Scan for the cell matching the given text and deliver its (X, Y) coordinate at center. 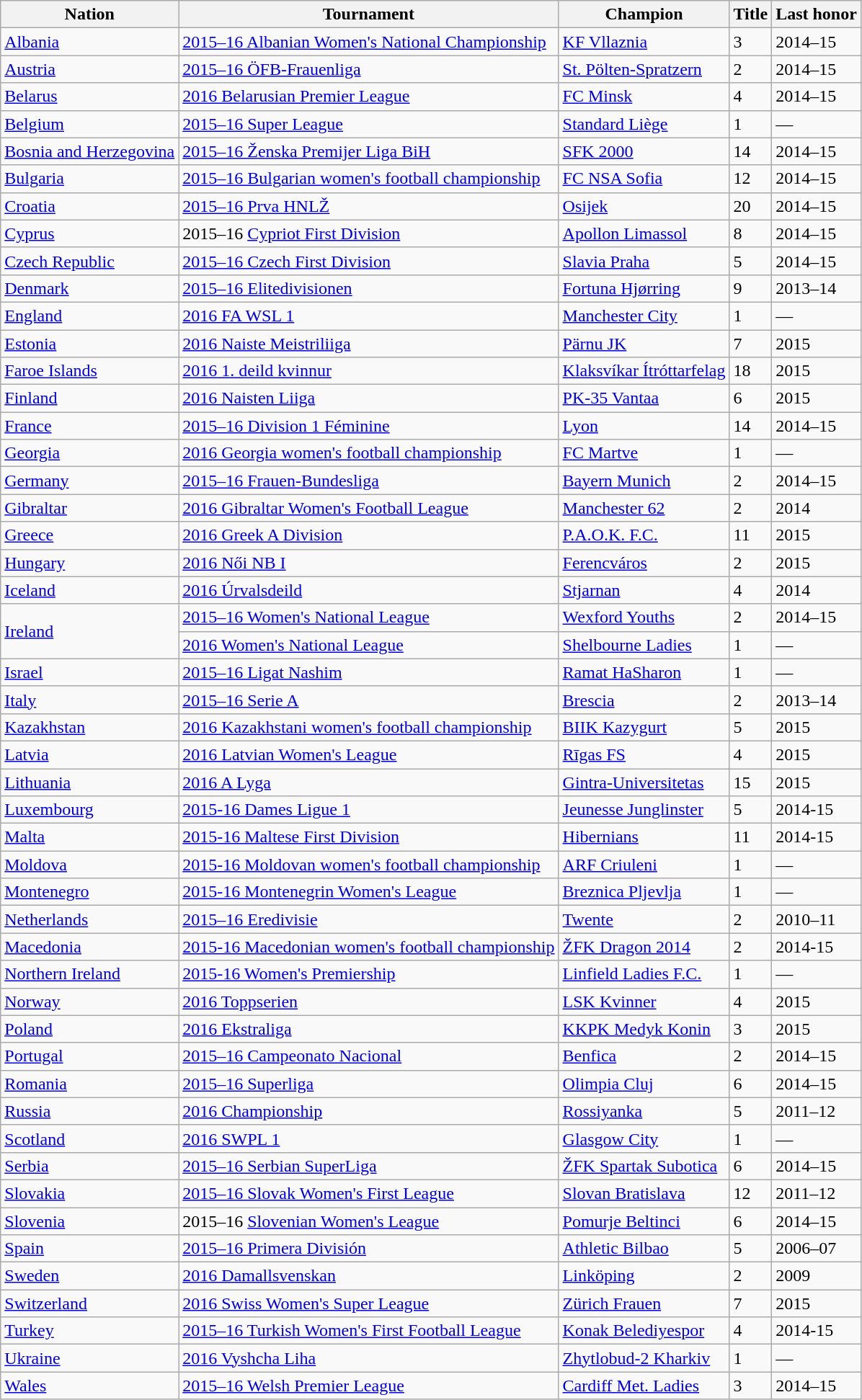
Croatia (89, 206)
Romania (89, 1084)
Manchester 62 (644, 508)
Glasgow City (644, 1138)
Hibernians (644, 837)
2015–16 Bulgarian women's football championship (369, 179)
Fortuna Hjørring (644, 288)
Konak Belediyespor (644, 1331)
Latvia (89, 754)
Serbia (89, 1166)
Stjarnan (644, 590)
2016 Women's National League (369, 645)
2016 Toppserien (369, 1002)
Brescia (644, 700)
2016 Kazakhstani women's football championship (369, 727)
9 (751, 288)
LSK Kvinner (644, 1002)
2015–16 Prva HNLŽ (369, 206)
2015–16 Czech First Division (369, 261)
P.A.O.K. F.C. (644, 535)
2009 (817, 1276)
Malta (89, 837)
Portugal (89, 1056)
2016 Naiste Meistriliiga (369, 344)
Ferencváros (644, 563)
2010–11 (817, 919)
2015–16 Super League (369, 124)
2016 1. deild kvinnur (369, 371)
8 (751, 233)
Hungary (89, 563)
Pärnu JK (644, 344)
Last honor (817, 14)
Czech Republic (89, 261)
Belgium (89, 124)
England (89, 316)
Ireland (89, 631)
Russia (89, 1111)
Zhytlobud-2 Kharkiv (644, 1358)
2016 Latvian Women's League (369, 754)
2015-16 Women's Premiership (369, 974)
2015–16 Eredivisie (369, 919)
2016 FA WSL 1 (369, 316)
Slovakia (89, 1193)
2015–16 Slovenian Women's League (369, 1221)
Osijek (644, 206)
Moldova (89, 865)
Ukraine (89, 1358)
Bayern Munich (644, 481)
Rossiyanka (644, 1111)
Gibraltar (89, 508)
2015–16 Turkish Women's First Football League (369, 1331)
2015–16 Ligat Nashim (369, 672)
Shelbourne Ladies (644, 645)
Macedonia (89, 947)
Jeunesse Junglinster (644, 810)
FC Martve (644, 453)
Slavia Praha (644, 261)
KF Vllaznia (644, 42)
Rīgas FS (644, 754)
2016 Naisten Liiga (369, 398)
ŽFK Spartak Subotica (644, 1166)
Breznica Pljevlja (644, 892)
2015-16 Montenegrin Women's League (369, 892)
2015-16 Maltese First Division (369, 837)
2016 Swiss Women's Super League (369, 1303)
Austria (89, 69)
2015–16 Slovak Women's First League (369, 1193)
Bulgaria (89, 179)
France (89, 426)
2015–16 Women's National League (369, 617)
Linköping (644, 1276)
2016 Greek A Division (369, 535)
2015–16 Cypriot First Division (369, 233)
Denmark (89, 288)
2016 Női NB I (369, 563)
Italy (89, 700)
Switzerland (89, 1303)
2006–07 (817, 1249)
St. Pölten-Spratzern (644, 69)
ŽFK Dragon 2014 (644, 947)
2015–16 Welsh Premier League (369, 1386)
Norway (89, 1002)
Kazakhstan (89, 727)
Twente (644, 919)
Turkey (89, 1331)
Greece (89, 535)
Cyprus (89, 233)
2016 Georgia women's football championship (369, 453)
KKPK Medyk Konin (644, 1029)
Olimpia Cluj (644, 1084)
Poland (89, 1029)
2015–16 Serbian SuperLiga (369, 1166)
Champion (644, 14)
2016 SWPL 1 (369, 1138)
18 (751, 371)
SFK 2000 (644, 151)
2015-16 Macedonian women's football championship (369, 947)
ARF Criuleni (644, 865)
2016 Vyshcha Liha (369, 1358)
Scotland (89, 1138)
Wales (89, 1386)
BIIK Kazygurt (644, 727)
Pomurje Beltinci (644, 1221)
Manchester City (644, 316)
2015–16 Division 1 Féminine (369, 426)
2015–16 ÖFB-Frauenliga (369, 69)
Finland (89, 398)
2015–16 Primera División (369, 1249)
2015–16 Superliga (369, 1084)
Israel (89, 672)
2016 A Lyga (369, 782)
Sweden (89, 1276)
2015–16 Elitedivisionen (369, 288)
2016 Gibraltar Women's Football League (369, 508)
Wexford Youths (644, 617)
Slovenia (89, 1221)
PK-35 Vantaa (644, 398)
Netherlands (89, 919)
20 (751, 206)
Zürich Frauen (644, 1303)
2015–16 Campeonato Nacional (369, 1056)
15 (751, 782)
Benfica (644, 1056)
2015–16 Serie A (369, 700)
2015–16 Albanian Women's National Championship (369, 42)
Nation (89, 14)
Slovan Bratislava (644, 1193)
Ramat HaSharon (644, 672)
2016 Damallsvenskan (369, 1276)
Athletic Bilbao (644, 1249)
Klaksvíkar Ítróttarfelag (644, 371)
2015–16 Ženska Premijer Liga BiH (369, 151)
2015-16 Moldovan women's football championship (369, 865)
Germany (89, 481)
Tournament (369, 14)
2015-16 Dames Ligue 1 (369, 810)
Gintra-Universitetas (644, 782)
Albania (89, 42)
2015–16 Frauen-Bundesliga (369, 481)
Northern Ireland (89, 974)
Georgia (89, 453)
Bosnia and Herzegovina (89, 151)
Cardiff Met. Ladies (644, 1386)
Lithuania (89, 782)
FC Minsk (644, 97)
Linfield Ladies F.C. (644, 974)
Montenegro (89, 892)
Iceland (89, 590)
Faroe Islands (89, 371)
Spain (89, 1249)
2016 Úrvalsdeild (369, 590)
Lyon (644, 426)
FC NSA Sofia (644, 179)
Luxembourg (89, 810)
Title (751, 14)
Apollon Limassol (644, 233)
Belarus (89, 97)
2016 Championship (369, 1111)
Estonia (89, 344)
2016 Belarusian Premier League (369, 97)
2016 Ekstraliga (369, 1029)
Standard Liège (644, 124)
